Output the [x, y] coordinate of the center of the cell containing the given text.  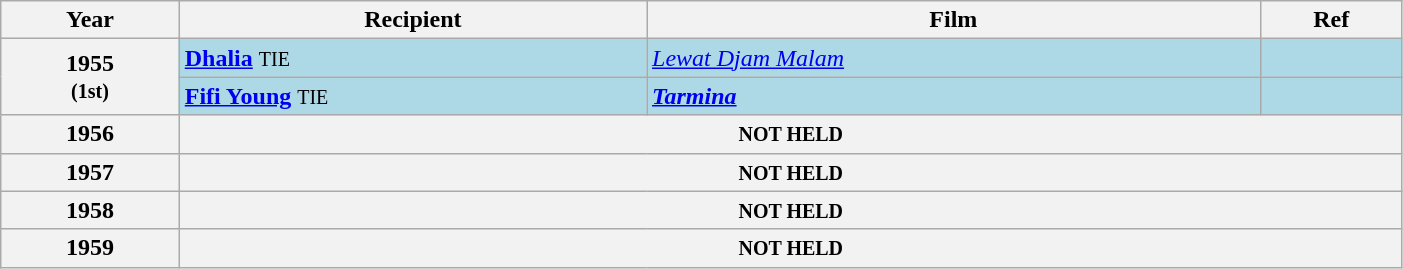
Ref [1331, 20]
Dhalia TIE [412, 58]
Recipient [412, 20]
Fifi Young TIE [412, 96]
Tarmina [954, 96]
1955(1st) [90, 77]
Lewat Djam Malam [954, 58]
1956 [90, 134]
1957 [90, 172]
Film [954, 20]
1958 [90, 210]
Year [90, 20]
1959 [90, 248]
